Pinpoint the cell where the given text exists, returning its [X, Y] midpoint coordinate. 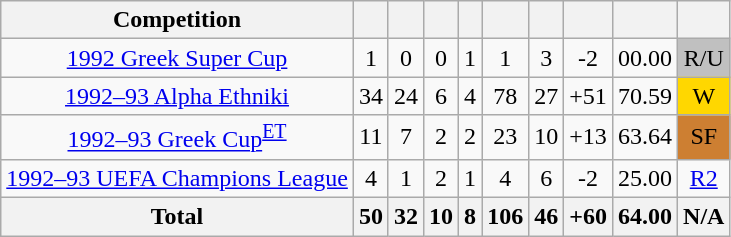
N/A [704, 217]
00.00 [644, 58]
78 [506, 96]
11 [370, 138]
Competition [178, 20]
25.00 [644, 178]
64.00 [644, 217]
3 [546, 58]
7 [406, 138]
8 [470, 217]
Total [178, 217]
27 [546, 96]
70.59 [644, 96]
+60 [588, 217]
R2 [704, 178]
+51 [588, 96]
34 [370, 96]
W [704, 96]
46 [546, 217]
+13 [588, 138]
SF [704, 138]
24 [406, 96]
1992–93 Greek CupET [178, 138]
32 [406, 217]
50 [370, 217]
106 [506, 217]
R/U [704, 58]
63.64 [644, 138]
1992–93 UEFA Champions League [178, 178]
1992–93 Alpha Ethniki [178, 96]
1992 Greek Super Cup [178, 58]
23 [506, 138]
